Provide the (x, y) coordinate of the cell's center where the given text is located.  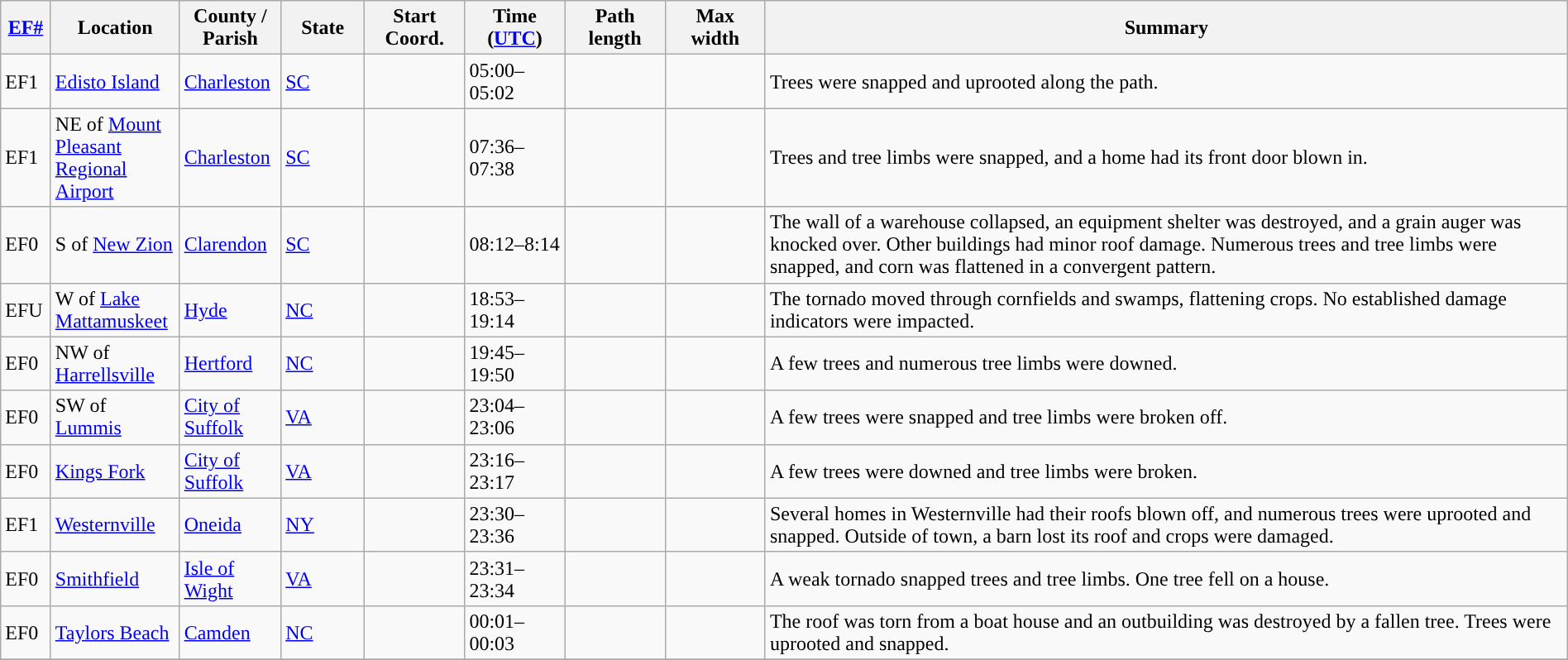
Hyde (230, 309)
NE of Mount Pleasant Regional Airport (115, 157)
Oneida (230, 524)
NY (323, 524)
00:01–00:03 (514, 632)
Path length (615, 28)
18:53–19:14 (514, 309)
Hertford (230, 364)
A few trees were downed and tree limbs were broken. (1166, 471)
State (323, 28)
S of New Zion (115, 245)
08:12–8:14 (514, 245)
W of Lake Mattamuskeet (115, 309)
Isle of Wight (230, 579)
A few trees and numerous tree limbs were downed. (1166, 364)
Camden (230, 632)
Smithfield (115, 579)
The roof was torn from a boat house and an outbuilding was destroyed by a fallen tree. Trees were uprooted and snapped. (1166, 632)
A few trees were snapped and tree limbs were broken off. (1166, 417)
NW of Harrellsville (115, 364)
23:16–23:17 (514, 471)
23:31–23:34 (514, 579)
23:30–23:36 (514, 524)
Trees were snapped and uprooted along the path. (1166, 81)
The tornado moved through cornfields and swamps, flattening crops. No established damage indicators were impacted. (1166, 309)
SW of Lummis (115, 417)
Taylors Beach (115, 632)
Kings Fork (115, 471)
A weak tornado snapped trees and tree limbs. One tree fell on a house. (1166, 579)
County / Parish (230, 28)
Time (UTC) (514, 28)
07:36–07:38 (514, 157)
EF# (26, 28)
Start Coord. (415, 28)
23:04–23:06 (514, 417)
Clarendon (230, 245)
Location (115, 28)
Edisto Island (115, 81)
Summary (1166, 28)
Trees and tree limbs were snapped, and a home had its front door blown in. (1166, 157)
05:00–05:02 (514, 81)
EFU (26, 309)
19:45–19:50 (514, 364)
Westernville (115, 524)
Max width (715, 28)
